Locate the cell with the specified text and output its (X, Y) center coordinate. 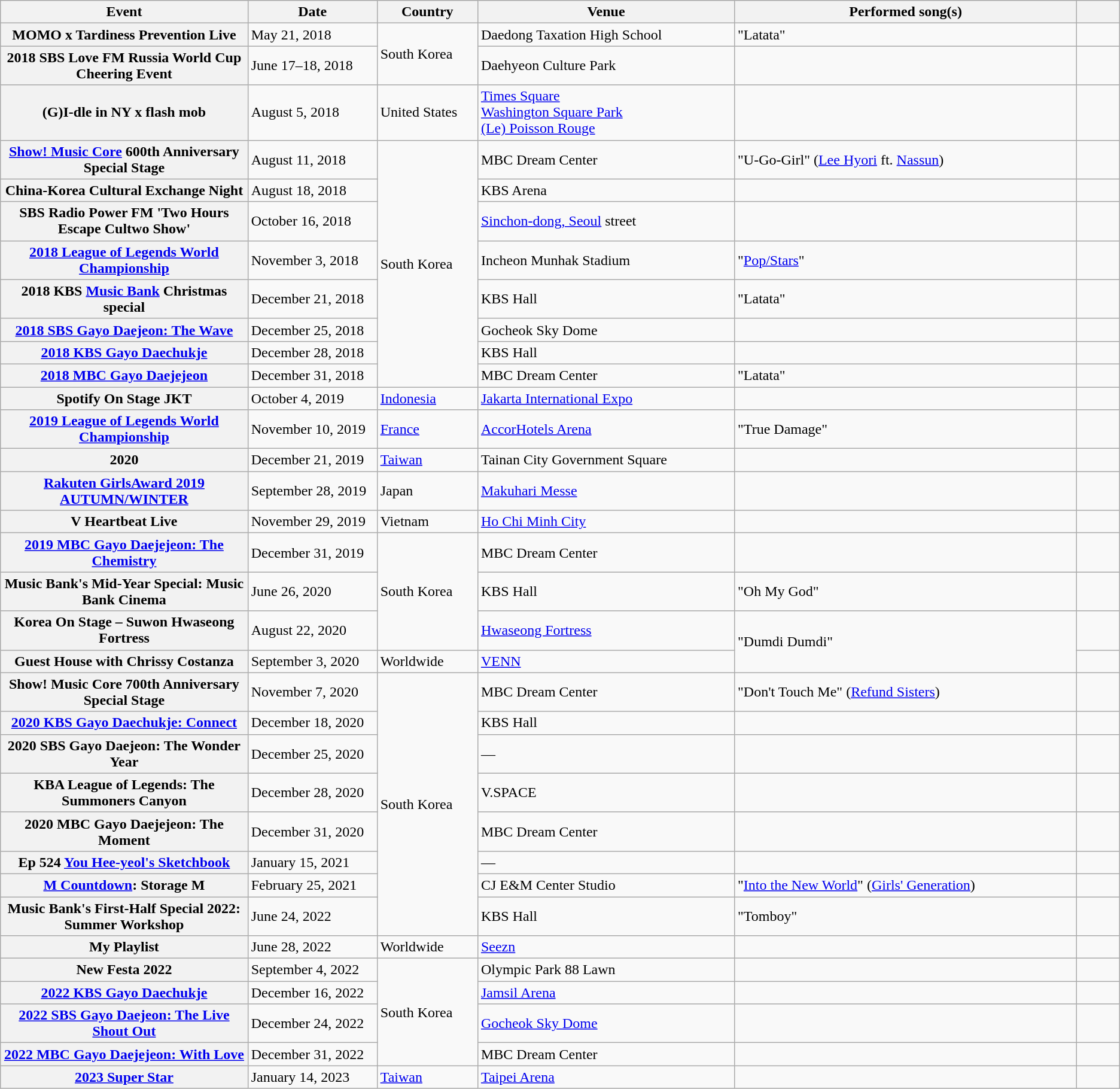
Venue (605, 12)
Incheon Munhak Stadium (605, 260)
2022 MBC Gayo Daejejeon: With Love (124, 1054)
2019 MBC Gayo Daejejeon: The Chemistry (124, 553)
Hwaseong Fortress (605, 631)
January 14, 2023 (312, 1077)
December 18, 2020 (312, 723)
Seezn (605, 947)
New Festa 2022 (124, 970)
Daedong Taxation High School (605, 35)
December 31, 2018 (312, 375)
Sinchon-dong, Seoul street (605, 221)
October 4, 2019 (312, 398)
September 3, 2020 (312, 661)
September 4, 2022 (312, 970)
September 28, 2019 (312, 491)
December 21, 2018 (312, 299)
Rakuten GirlsAward 2019 AUTUMN/WINTER (124, 491)
December 25, 2018 (312, 330)
"True Damage" (906, 430)
United States (427, 112)
V.SPACE (605, 792)
December 25, 2020 (312, 754)
2018 MBC Gayo Daejejeon (124, 375)
December 31, 2022 (312, 1054)
May 21, 2018 (312, 35)
August 22, 2020 (312, 631)
Ho Chi Minh City (605, 522)
Vietnam (427, 522)
June 26, 2020 (312, 591)
June 24, 2022 (312, 915)
2018 League of Legends World Championship (124, 260)
Show! Music Core 600th Anniversary Special Stage (124, 159)
2020 (124, 460)
Show! Music Core 700th Anniversary Special Stage (124, 692)
Music Bank's First-Half Special 2022: Summer Workshop (124, 915)
November 3, 2018 (312, 260)
Olympic Park 88 Lawn (605, 970)
Daehyeon Culture Park (605, 66)
MOMO x Tardiness Prevention Live (124, 35)
Tainan City Government Square (605, 460)
January 15, 2021 (312, 862)
Indonesia (427, 398)
Ep 524 You Hee-yeol's Sketchbook (124, 862)
December 28, 2018 (312, 352)
Country (427, 12)
"U-Go-Girl" (Lee Hyori ft. Nassun) (906, 159)
October 16, 2018 (312, 221)
August 18, 2018 (312, 190)
"Tomboy" (906, 915)
Times SquareWashington Square Park(Le) Poisson Rouge (605, 112)
2018 KBS Gayo Daechukje (124, 352)
February 25, 2021 (312, 885)
Performed song(s) (906, 12)
VENN (605, 661)
"Pop/Stars" (906, 260)
Event (124, 12)
December 28, 2020 (312, 792)
December 31, 2020 (312, 832)
2020 MBC Gayo Daejejeon: The Moment (124, 832)
CJ E&M Center Studio (605, 885)
"Oh My God" (906, 591)
2023 Super Star (124, 1077)
2018 KBS Music Bank Christmas special (124, 299)
Music Bank's Mid-Year Special: Music Bank Cinema (124, 591)
V Heartbeat Live (124, 522)
Taipei Arena (605, 1077)
December 24, 2022 (312, 1023)
France (427, 430)
"Into the New World" (Girls' Generation) (906, 885)
SBS Radio Power FM 'Two Hours Escape Cultwo Show' (124, 221)
June 17–18, 2018 (312, 66)
November 29, 2019 (312, 522)
August 5, 2018 (312, 112)
2022 SBS Gayo Daejeon: The Live Shout Out (124, 1023)
August 11, 2018 (312, 159)
"Don't Touch Me" (Refund Sisters) (906, 692)
December 31, 2019 (312, 553)
Korea On Stage – Suwon Hwaseong Fortress (124, 631)
KBA League of Legends: The Summoners Canyon (124, 792)
My Playlist (124, 947)
Makuhari Messe (605, 491)
Japan (427, 491)
China-Korea Cultural Exchange Night (124, 190)
Guest House with Chrissy Costanza (124, 661)
November 10, 2019 (312, 430)
December 16, 2022 (312, 993)
2020 KBS Gayo Daechukje: Connect (124, 723)
2019 League of Legends World Championship (124, 430)
AccorHotels Arena (605, 430)
"Dumdi Dumdi" (906, 641)
2018 SBS Gayo Daejeon: The Wave (124, 330)
M Countdown: Storage M (124, 885)
November 7, 2020 (312, 692)
KBS Arena (605, 190)
Jamsil Arena (605, 993)
June 28, 2022 (312, 947)
December 21, 2019 (312, 460)
Spotify On Stage JKT (124, 398)
Jakarta International Expo (605, 398)
2022 KBS Gayo Daechukje (124, 993)
2020 SBS Gayo Daejeon: The Wonder Year (124, 754)
(G)I-dle in NY x flash mob (124, 112)
Date (312, 12)
2018 SBS Love FM Russia World Cup Cheering Event (124, 66)
